Return the [X, Y] coordinate for the center point of the cell that contains the specified text.  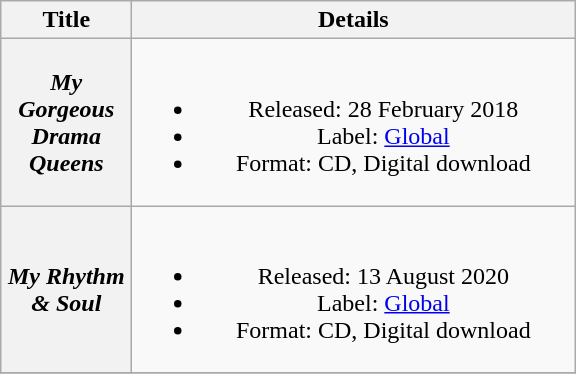
My Rhythm & Soul [66, 290]
My Gorgeous Drama Queens [66, 122]
Title [66, 20]
Released: 13 August 2020Label: GlobalFormat: CD, Digital download [354, 290]
Released: 28 February 2018Label: GlobalFormat: CD, Digital download [354, 122]
Details [354, 20]
